From the cell containing the given text, extract its center point as [x, y] coordinate. 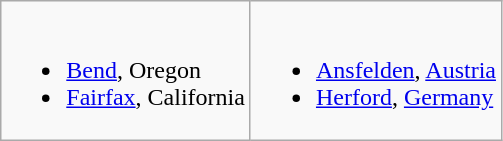
Ansfelden, Austria Herford, Germany [376, 71]
Bend, Oregon Fairfax, California [126, 71]
